Find where the given text appears and provide that cell's center as (x, y) coordinate. 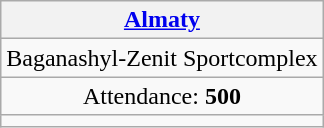
Baganashyl-Zenit Sportcomplex (162, 58)
Almaty (162, 20)
Attendance: 500 (162, 96)
